Determine the (X, Y) coordinate at the center of the cell enclosing the given text.  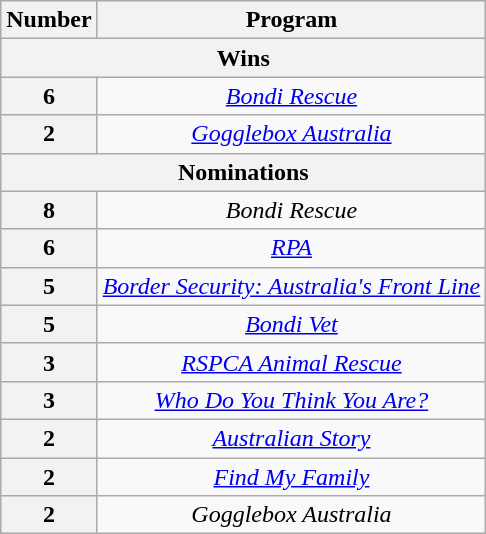
Border Security: Australia's Front Line (292, 286)
Nominations (244, 172)
Find My Family (292, 477)
Bondi Vet (292, 324)
Who Do You Think You Are? (292, 400)
Number (49, 20)
8 (49, 210)
Program (292, 20)
Australian Story (292, 438)
RSPCA Animal Rescue (292, 362)
Wins (244, 58)
RPA (292, 248)
